Return [x, y] of the center of cell containing provided text 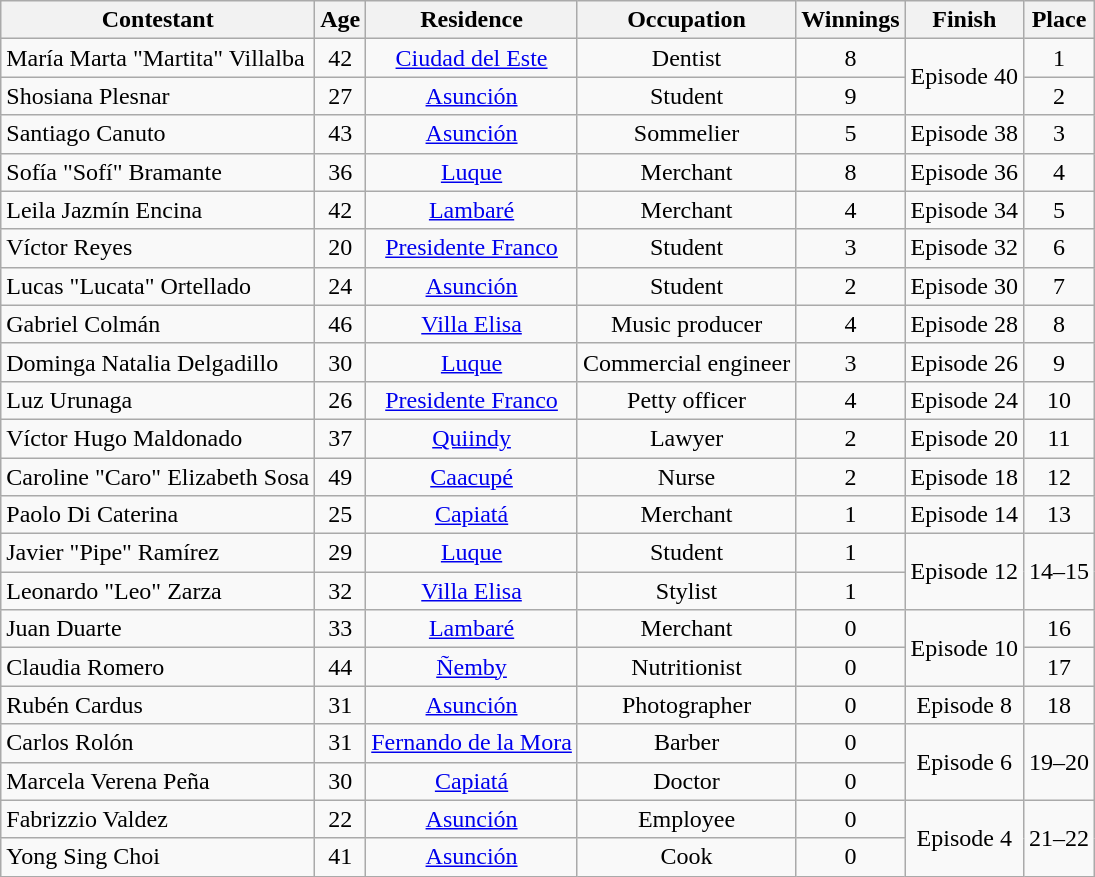
Claudia Romero [158, 667]
Juan Duarte [158, 629]
Santiago Canuto [158, 134]
Doctor [686, 781]
7 [1058, 286]
Episode 40 [964, 77]
Caroline "Caro" Elizabeth Sosa [158, 477]
Lawyer [686, 438]
Episode 6 [964, 762]
Episode 12 [964, 572]
19–20 [1058, 762]
24 [340, 286]
Fabrizzio Valdez [158, 819]
Yong Sing Choi [158, 857]
Nurse [686, 477]
18 [1058, 705]
Nutritionist [686, 667]
Residence [472, 20]
37 [340, 438]
María Marta "Martita" Villalba [158, 58]
Víctor Hugo Maldonado [158, 438]
Sofía "Sofí" Bramante [158, 172]
Ñemby [472, 667]
Fernando de la Mora [472, 743]
Contestant [158, 20]
Cook [686, 857]
36 [340, 172]
49 [340, 477]
26 [340, 400]
Occupation [686, 20]
Marcela Verena Peña [158, 781]
Episode 28 [964, 324]
Episode 20 [964, 438]
13 [1058, 515]
Commercial engineer [686, 362]
43 [340, 134]
Winnings [850, 20]
Age [340, 20]
29 [340, 553]
Gabriel Colmán [158, 324]
41 [340, 857]
Petty officer [686, 400]
10 [1058, 400]
Place [1058, 20]
14–15 [1058, 572]
21–22 [1058, 838]
11 [1058, 438]
Music producer [686, 324]
Javier "Pipe" Ramírez [158, 553]
33 [340, 629]
Dominga Natalia Delgadillo [158, 362]
Episode 30 [964, 286]
20 [340, 248]
16 [1058, 629]
17 [1058, 667]
Episode 34 [964, 210]
Leonardo "Leo" Zarza [158, 591]
Episode 38 [964, 134]
12 [1058, 477]
27 [340, 96]
Episode 8 [964, 705]
Finish [964, 20]
44 [340, 667]
Stylist [686, 591]
Episode 10 [964, 648]
Sommelier [686, 134]
Leila Jazmín Encina [158, 210]
32 [340, 591]
6 [1058, 248]
25 [340, 515]
Quiindy [472, 438]
Episode 26 [964, 362]
Carlos Rolón [158, 743]
Photographer [686, 705]
Luz Urunaga [158, 400]
46 [340, 324]
Víctor Reyes [158, 248]
Episode 4 [964, 838]
Rubén Cardus [158, 705]
Dentist [686, 58]
Episode 14 [964, 515]
Episode 36 [964, 172]
22 [340, 819]
Ciudad del Este [472, 58]
Paolo Di Caterina [158, 515]
Episode 32 [964, 248]
Lucas "Lucata" Ortellado [158, 286]
Barber [686, 743]
Caacupé [472, 477]
Shosiana Plesnar [158, 96]
Employee [686, 819]
Episode 24 [964, 400]
Episode 18 [964, 477]
